Determine the [x, y] coordinate at the center of the cell enclosing the given text.  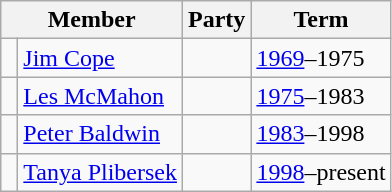
Jim Cope [100, 58]
Les McMahon [100, 96]
Party [216, 20]
Member [92, 20]
Peter Baldwin [100, 134]
Tanya Plibersek [100, 172]
1983–1998 [321, 134]
1998–present [321, 172]
Term [321, 20]
1969–1975 [321, 58]
1975–1983 [321, 96]
